Extract the (x, y) coordinate from the center of the cell holding the provided text.  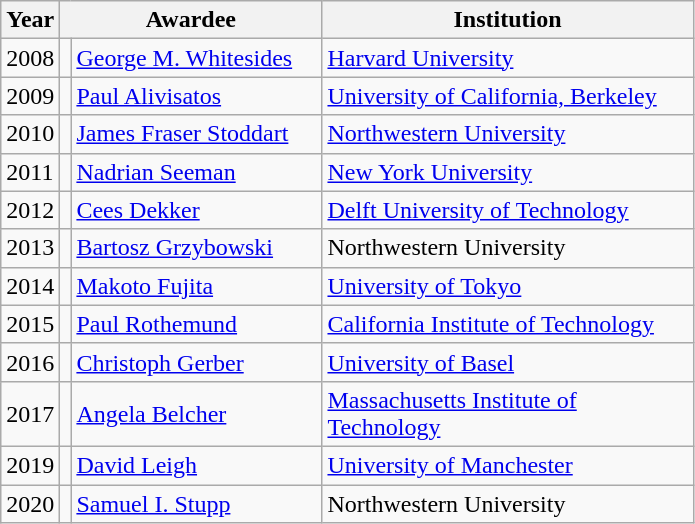
Delft University of Technology (508, 210)
Cees Dekker (196, 210)
Makoto Fujita (196, 286)
2012 (30, 210)
2011 (30, 172)
James Fraser Stoddart (196, 134)
2015 (30, 324)
University of Basel (508, 362)
Samuel I. Stupp (196, 503)
University of Manchester (508, 465)
2013 (30, 248)
California Institute of Technology (508, 324)
David Leigh (196, 465)
Angela Belcher (196, 414)
Bartosz Grzybowski (196, 248)
University of California, Berkeley (508, 96)
Harvard University (508, 58)
Paul Rothemund (196, 324)
2014 (30, 286)
Year (30, 20)
2010 (30, 134)
2008 (30, 58)
New York University (508, 172)
George M. Whitesides (196, 58)
2017 (30, 414)
Institution (508, 20)
Nadrian Seeman (196, 172)
Massachusetts Institute of Technology (508, 414)
Paul Alivisatos (196, 96)
Christoph Gerber (196, 362)
University of Tokyo (508, 286)
2016 (30, 362)
Awardee (191, 20)
2009 (30, 96)
2019 (30, 465)
2020 (30, 503)
